Determine the (X, Y) coordinate at the center of the cell enclosing the given text.  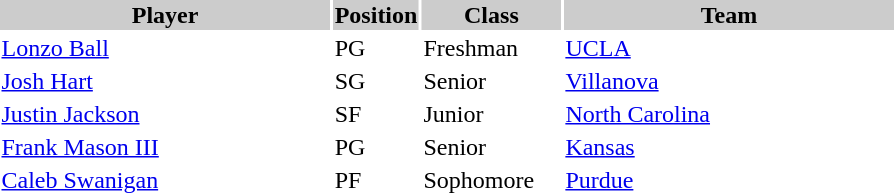
UCLA (729, 48)
Lonzo Ball (165, 48)
Josh Hart (165, 81)
Junior (492, 114)
Class (492, 15)
Kansas (729, 147)
Team (729, 15)
Freshman (492, 48)
Player (165, 15)
SF (376, 114)
Position (376, 15)
Justin Jackson (165, 114)
Villanova (729, 81)
SG (376, 81)
Frank Mason III (165, 147)
North Carolina (729, 114)
